Return the (x, y) coordinate for the center point of the cell that contains the specified text.  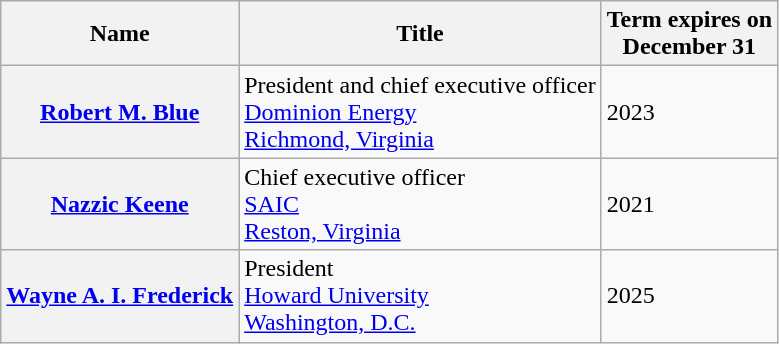
Chief executive officerSAICReston, Virginia (420, 204)
2025 (689, 296)
2021 (689, 204)
President and chief executive officerDominion EnergyRichmond, Virginia (420, 112)
Nazzic Keene (120, 204)
Term expires onDecember 31 (689, 34)
Wayne A. I. Frederick (120, 296)
Name (120, 34)
PresidentHoward UniversityWashington, D.C. (420, 296)
Robert M. Blue (120, 112)
Title (420, 34)
2023 (689, 112)
